Capture the cell that displays the provided text and extract its [x, y] central coordinate. 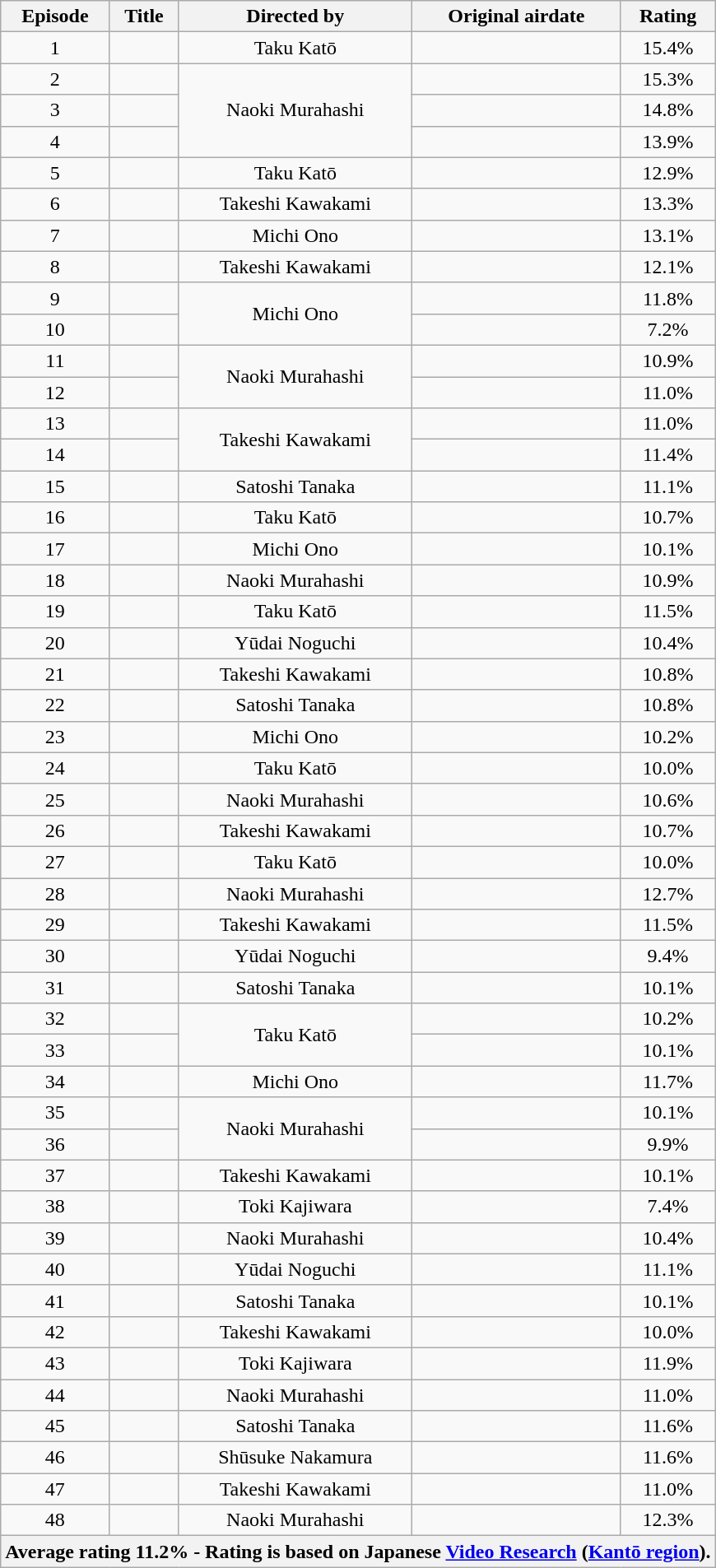
29 [55, 925]
12.9% [668, 173]
19 [55, 612]
13 [55, 424]
43 [55, 1363]
34 [55, 1082]
15.3% [668, 79]
8 [55, 267]
9.4% [668, 956]
42 [55, 1332]
23 [55, 737]
10.6% [668, 799]
20 [55, 643]
12.7% [668, 893]
12 [55, 393]
9.9% [668, 1144]
33 [55, 1050]
Title [144, 16]
6 [55, 204]
28 [55, 893]
11.8% [668, 298]
47 [55, 1489]
17 [55, 549]
31 [55, 988]
Directed by [295, 16]
36 [55, 1144]
30 [55, 956]
4 [55, 142]
39 [55, 1238]
14.8% [668, 110]
11.4% [668, 455]
27 [55, 862]
Original airdate [517, 16]
38 [55, 1207]
13.9% [668, 142]
7.4% [668, 1207]
Average rating 11.2% - Rating is based on Japanese Video Research (Kantō region). [358, 1552]
Shūsuke Nakamura [295, 1458]
12.3% [668, 1520]
40 [55, 1269]
15 [55, 486]
14 [55, 455]
3 [55, 110]
21 [55, 674]
11.7% [668, 1082]
Episode [55, 16]
11 [55, 361]
2 [55, 79]
22 [55, 705]
35 [55, 1113]
1 [55, 48]
18 [55, 580]
5 [55, 173]
Rating [668, 16]
32 [55, 1019]
11.9% [668, 1363]
12.1% [668, 267]
44 [55, 1395]
7.2% [668, 329]
48 [55, 1520]
10 [55, 329]
7 [55, 235]
24 [55, 768]
25 [55, 799]
9 [55, 298]
37 [55, 1175]
45 [55, 1426]
26 [55, 831]
46 [55, 1458]
13.1% [668, 235]
41 [55, 1300]
16 [55, 518]
13.3% [668, 204]
15.4% [668, 48]
